Detect which cell encompasses the target text, then output its [x, y] center coordinate. 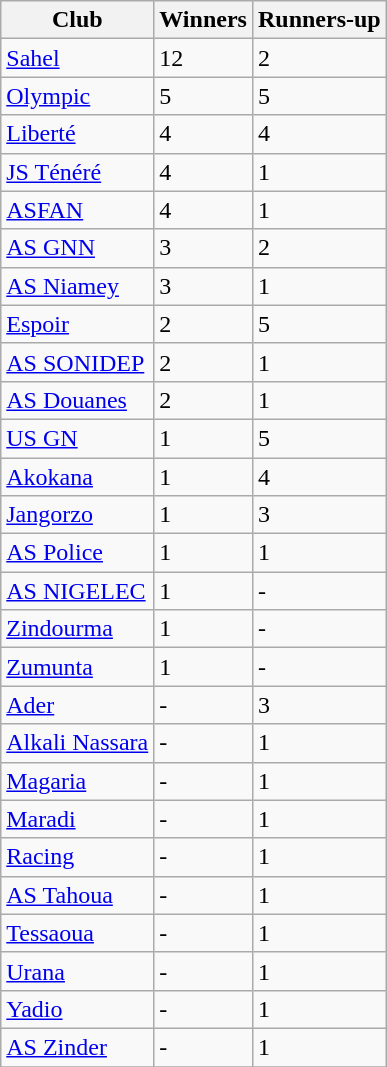
AS Tahoua [78, 895]
AS Zinder [78, 1047]
US GN [78, 438]
Zumunta [78, 667]
Club [78, 20]
Ader [78, 705]
Espoir [78, 324]
ASFAN [78, 210]
Olympic [78, 96]
Runners-up [319, 20]
Tessaoua [78, 933]
Magaria [78, 781]
Liberté [78, 134]
Yadio [78, 1009]
Zindourma [78, 629]
AS Niamey [78, 286]
Winners [204, 20]
Sahel [78, 58]
Akokana [78, 477]
Racing [78, 857]
Jangorzo [78, 515]
AS NIGELEC [78, 591]
Maradi [78, 819]
AS SONIDEP [78, 362]
AS Police [78, 553]
AS GNN [78, 248]
AS Douanes [78, 400]
Urana [78, 971]
JS Ténéré [78, 172]
Alkali Nassara [78, 743]
12 [204, 58]
